Provide the (x, y) coordinate of the cell's center where the given text is located.  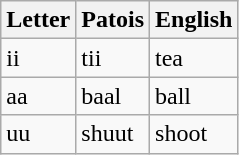
tea (194, 58)
tii (113, 58)
ii (38, 58)
uu (38, 134)
aa (38, 96)
Letter (38, 20)
Patois (113, 20)
ball (194, 96)
English (194, 20)
baal (113, 96)
shuut (113, 134)
shoot (194, 134)
